Capture the cell that displays the provided text and extract its (x, y) central coordinate. 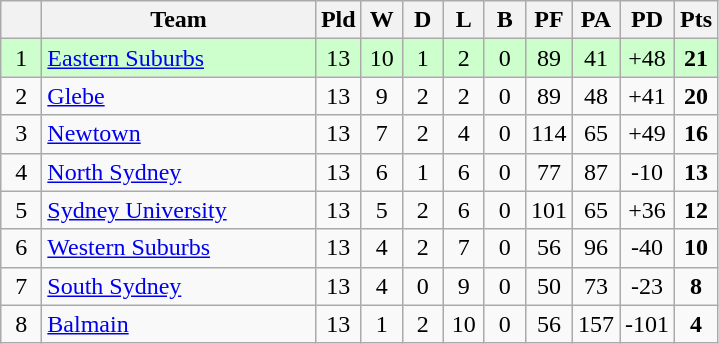
87 (596, 172)
PA (596, 20)
-101 (648, 324)
12 (696, 210)
20 (696, 96)
48 (596, 96)
96 (596, 248)
Pld (338, 20)
73 (596, 286)
W (382, 20)
-10 (648, 172)
Team (179, 20)
Glebe (179, 96)
PD (648, 20)
B (504, 20)
South Sydney (179, 286)
41 (596, 58)
North Sydney (179, 172)
Balmain (179, 324)
Western Suburbs (179, 248)
-40 (648, 248)
Newtown (179, 134)
+49 (648, 134)
Sydney University (179, 210)
114 (548, 134)
157 (596, 324)
16 (696, 134)
50 (548, 286)
101 (548, 210)
L (464, 20)
PF (548, 20)
+48 (648, 58)
3 (22, 134)
Pts (696, 20)
-23 (648, 286)
77 (548, 172)
+41 (648, 96)
Eastern Suburbs (179, 58)
+36 (648, 210)
D (422, 20)
21 (696, 58)
